Extract the [x, y] coordinate from the center of the cell holding the provided text.  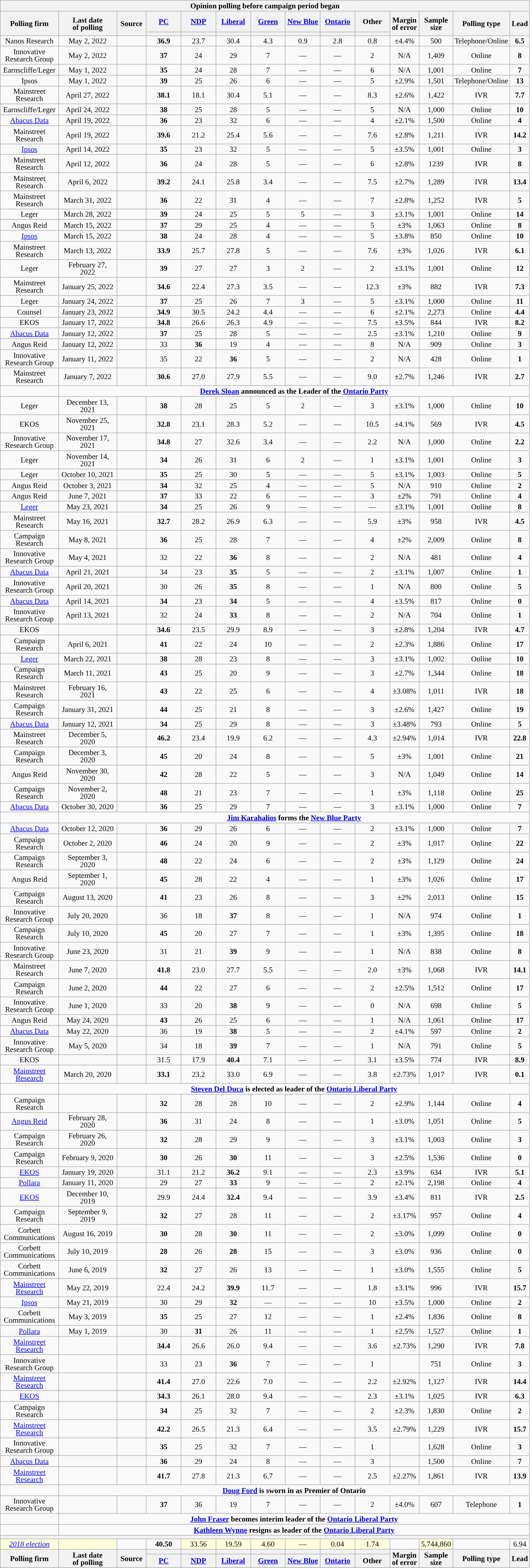
39.2 [164, 182]
October 3, 2021 [88, 485]
1,830 [436, 1411]
±3.48% [404, 723]
25.7 [198, 250]
0.8 [372, 41]
March 20, 2020 [88, 1074]
Telephone [481, 1504]
6.9 [268, 1074]
March 22, 2021 [88, 659]
4.7 [520, 630]
3.6 [372, 1345]
34.9 [164, 312]
May 3, 2019 [88, 1317]
25.8 [233, 182]
October 30, 2020 [88, 807]
April 21, 2021 [88, 572]
1,427 [436, 709]
23.1 [198, 424]
1,501 [436, 81]
May 24, 2020 [88, 1021]
1,011 [436, 691]
36.2 [233, 1172]
8.2 [520, 323]
1,344 [436, 673]
June 7, 2021 [88, 496]
January 31, 2021 [88, 709]
±3.4% [404, 1197]
May 22, 2019 [88, 1288]
850 [436, 236]
30.5 [198, 312]
January 25, 2022 [88, 287]
597 [436, 1031]
3.1 [372, 1060]
9.0 [372, 377]
Nanos Research [30, 41]
39.6 [164, 135]
1239 [436, 164]
32.6 [233, 442]
October 2, 2020 [88, 843]
December 3, 2020 [88, 756]
1.74 [372, 1544]
4.9 [268, 323]
November 17, 2021 [88, 442]
9.1 [268, 1172]
March 13, 2022 [88, 250]
May 4, 2021 [88, 557]
23.4 [198, 738]
March 28, 2022 [88, 215]
April 6, 2021 [88, 644]
27.9 [233, 377]
±2.94% [404, 738]
28.3 [233, 424]
1,211 [436, 135]
18.1 [198, 95]
26.0 [233, 1345]
40.50 [164, 1544]
46 [164, 843]
2,273 [436, 312]
10.5 [372, 424]
July 10, 2019 [88, 1251]
1,861 [436, 1476]
36.9 [164, 41]
6.7 [268, 1476]
7.8 [520, 1345]
±3.8% [404, 236]
32.8 [164, 424]
1,409 [436, 56]
December 10, 2019 [88, 1197]
February 27, 2022 [88, 268]
2,013 [436, 897]
December 5, 2020 [88, 738]
3.8 [372, 1074]
4.60 [268, 1544]
882 [436, 287]
26.9 [233, 521]
42 [164, 774]
Derek Sloan announced as the Leader of the Ontario Party [294, 392]
±3.08% [404, 691]
34.3 [164, 1396]
1,025 [436, 1396]
23.2 [198, 1074]
April 24, 2022 [88, 110]
817 [436, 601]
November 2, 2020 [88, 793]
12.3 [372, 287]
1,290 [436, 1345]
July 10, 2020 [88, 933]
569 [436, 424]
April 14, 2021 [88, 601]
24.4 [198, 1197]
April 20, 2021 [88, 586]
1,144 [436, 1103]
1,246 [436, 377]
958 [436, 521]
5.9 [372, 521]
7.3 [520, 287]
704 [436, 615]
June 2, 2020 [88, 988]
8.3 [372, 95]
6.5 [520, 41]
800 [436, 586]
33.56 [198, 1544]
40.4 [233, 1060]
1,210 [436, 333]
±2.79% [404, 1429]
909 [436, 344]
31.1 [164, 1172]
June 23, 2020 [88, 951]
June 7, 2020 [88, 970]
996 [436, 1288]
±2.4% [404, 1317]
1,422 [436, 95]
February 28, 2020 [88, 1121]
May 1, 2019 [88, 1331]
5.2 [268, 424]
May 22, 2020 [88, 1031]
11.7 [268, 1288]
23.5 [198, 630]
1,049 [436, 774]
19.59 [233, 1544]
22.8 [520, 738]
May 8, 2021 [88, 539]
±2.27% [404, 1476]
January 23, 2022 [88, 312]
6.1 [520, 250]
1,007 [436, 572]
June 1, 2020 [88, 1006]
41.7 [164, 1476]
1,129 [436, 861]
14.4 [520, 1382]
844 [436, 323]
September 9, 2019 [88, 1215]
1,204 [436, 630]
838 [436, 951]
1,061 [436, 1021]
500 [436, 41]
26.5 [198, 1429]
2,198 [436, 1183]
957 [436, 1215]
41.8 [164, 970]
33.1 [164, 1074]
January 12, 2021 [88, 723]
November 25, 2021 [88, 424]
6.4 [268, 1429]
May 21, 2019 [88, 1302]
March 11, 2021 [88, 673]
2.8 [338, 41]
30.6 [164, 377]
27.3 [233, 287]
1,836 [436, 1317]
6.2 [268, 738]
3.9 [372, 1197]
910 [436, 485]
October 12, 2020 [88, 828]
481 [436, 557]
September 3, 2020 [88, 861]
14.1 [520, 970]
698 [436, 1006]
42.2 [164, 1429]
October 10, 2021 [88, 474]
November 30, 2020 [88, 774]
1,068 [436, 970]
Opinion polling before campaign period began [265, 6]
33.9 [164, 250]
1.8 [372, 1288]
2018 election [30, 1544]
23.7 [198, 41]
1,886 [436, 644]
32.4 [233, 1197]
May 23, 2021 [88, 507]
607 [436, 1504]
April 27, 2022 [88, 95]
33.0 [233, 1074]
13.4 [520, 182]
Jim Karahalios forms the New Blue Party [294, 818]
39.9 [233, 1288]
Steven Del Duca is elected as leader of the Ontario Liberal Party [294, 1089]
2.0 [372, 970]
1,014 [436, 738]
2.7 [520, 377]
26.3 [233, 323]
1,118 [436, 793]
751 [436, 1364]
28.0 [233, 1396]
John Fraser becomes interim leader of the Ontario Liberal Party [294, 1519]
22.6 [233, 1382]
428 [436, 359]
Counsel [30, 312]
June 6, 2019 [88, 1270]
6.94 [520, 1544]
April 13, 2021 [88, 615]
774 [436, 1060]
5.6 [268, 135]
May 5, 2020 [88, 1046]
±4.0% [404, 1504]
November 14, 2021 [88, 460]
2,009 [436, 539]
August 13, 2020 [88, 897]
0.9 [303, 41]
0.04 [338, 1544]
793 [436, 723]
46.2 [164, 738]
14.2 [520, 135]
Doug Ford is sworn in as Premier of Ontario [294, 1490]
January 17, 2022 [88, 323]
March 31, 2022 [88, 200]
7.7 [520, 95]
811 [436, 1197]
±2.92% [404, 1382]
19.9 [233, 738]
1,527 [436, 1331]
5,744,860 [436, 1544]
August 16, 2019 [88, 1233]
May 16, 2021 [88, 521]
September 1, 2020 [88, 879]
±3.17% [404, 1215]
1,229 [436, 1429]
7.1 [268, 1060]
0.1 [520, 1074]
17.9 [198, 1060]
April 6, 2022 [88, 182]
634 [436, 1172]
1,512 [436, 988]
1,127 [436, 1382]
25.4 [233, 135]
23.0 [198, 970]
±4.4% [404, 41]
24.1 [198, 182]
April 12, 2022 [88, 164]
38.1 [164, 95]
34.4 [164, 1345]
974 [436, 915]
January 11, 2020 [88, 1183]
1,063 [436, 225]
31.5 [164, 1060]
1,252 [436, 200]
January 19, 2020 [88, 1172]
1,289 [436, 182]
1,395 [436, 933]
936 [436, 1251]
January 7, 2022 [88, 377]
41.4 [164, 1382]
±3.9% [404, 1172]
April 14, 2022 [88, 149]
January 11, 2022 [88, 359]
January 24, 2022 [88, 301]
1,628 [436, 1447]
July 20, 2020 [88, 915]
7.0 [268, 1382]
13.9 [520, 1476]
Kathleen Wynne resigns as leader of the Ontario Liberal Party [294, 1530]
February 9, 2020 [88, 1158]
28.2 [198, 521]
27.7 [233, 970]
32.7 [164, 521]
26.1 [198, 1396]
February 26, 2020 [88, 1140]
1,002 [436, 659]
December 13, 2021 [88, 406]
1,051 [436, 1121]
1,536 [436, 1158]
February 16, 2021 [88, 691]
1,555 [436, 1270]
1,099 [436, 1233]
